Return the (x, y) coordinate for the center point of the cell that contains the specified text.  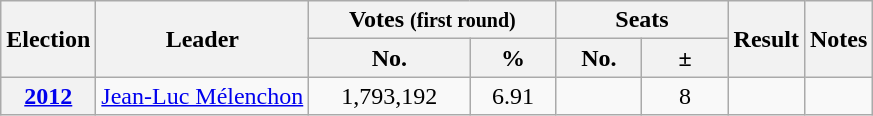
Notes (838, 39)
Result (766, 39)
8 (685, 96)
1,793,192 (390, 96)
% (513, 58)
2012 (48, 96)
Votes (first round) (432, 20)
Jean-Luc Mélenchon (202, 96)
Election (48, 39)
Seats (642, 20)
6.91 (513, 96)
Leader (202, 39)
± (685, 58)
